Identify which cell holds the provided text, then report its (x, y) central coordinate. 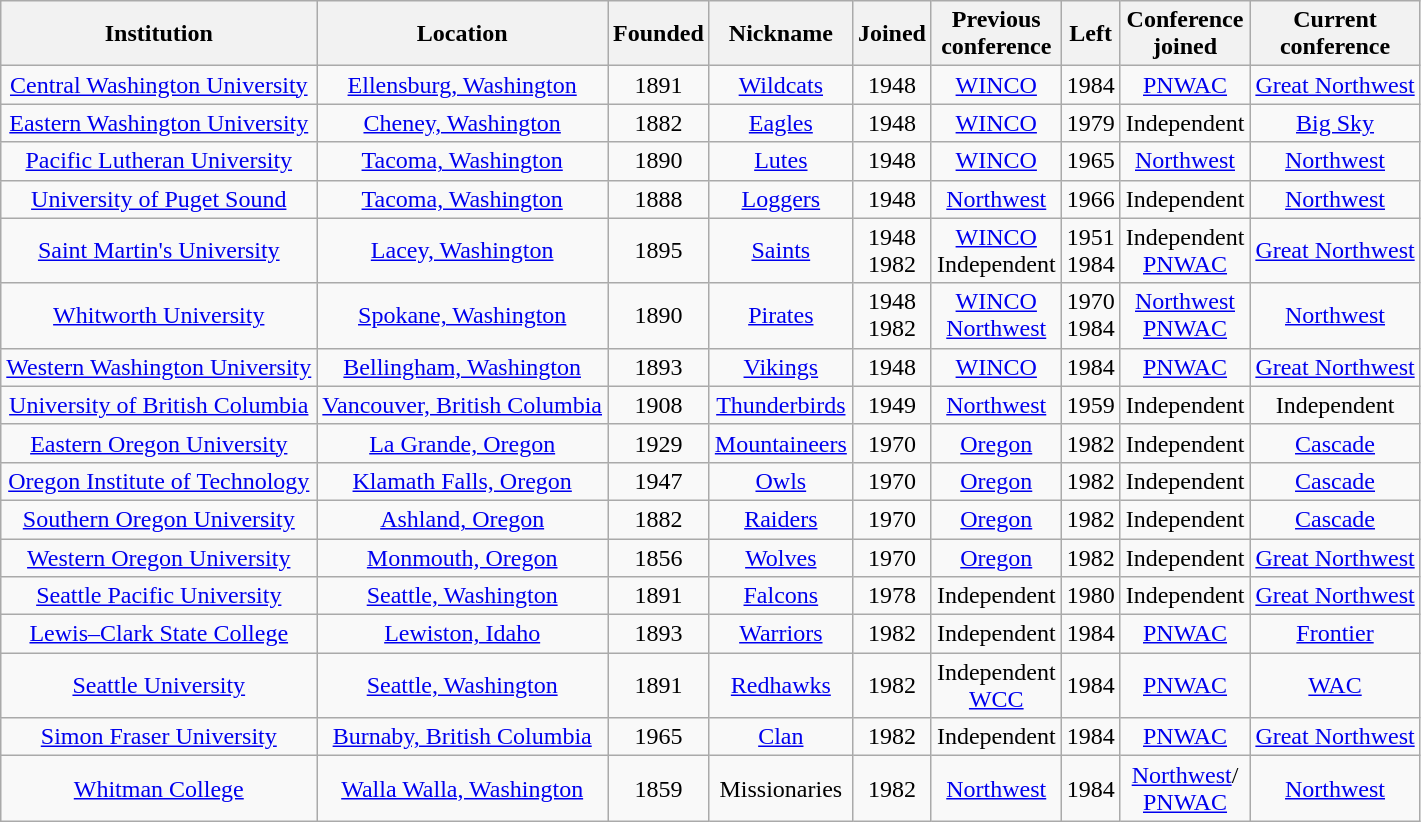
Lacey, Washington (462, 250)
Currentconference (1335, 34)
WINCOIndependent (996, 250)
IndependentPNWAC (1185, 250)
Conferencejoined (1185, 34)
Ellensburg, Washington (462, 85)
Pacific Lutheran University (159, 161)
1888 (659, 199)
Nickname (780, 34)
Whitman College (159, 788)
Seattle Pacific University (159, 596)
Whitworth University (159, 316)
Lutes (780, 161)
Northwest/PNWAC (1185, 788)
Saints (780, 250)
Lewiston, Idaho (462, 634)
Mountaineers (780, 443)
Walla Walla, Washington (462, 788)
Monmouth, Oregon (462, 557)
Eastern Washington University (159, 123)
Cheney, Washington (462, 123)
Big Sky (1335, 123)
1979 (1090, 123)
Burnaby, British Columbia (462, 737)
NorthwestPNWAC (1185, 316)
Lewis–Clark State College (159, 634)
Spokane, Washington (462, 316)
1859 (659, 788)
1980 (1090, 596)
WINCONorthwest (996, 316)
Pirates (780, 316)
Raiders (780, 519)
University of Puget Sound (159, 199)
Vikings (780, 367)
Redhawks (780, 686)
Left (1090, 34)
Falcons (780, 596)
1856 (659, 557)
19701984 (1090, 316)
Wildcats (780, 85)
Clan (780, 737)
Eastern Oregon University (159, 443)
19511984 (1090, 250)
1929 (659, 443)
Joined (892, 34)
University of British Columbia (159, 405)
WAC (1335, 686)
Thunderbirds (780, 405)
1895 (659, 250)
Previousconference (996, 34)
Wolves (780, 557)
1966 (1090, 199)
Ashland, Oregon (462, 519)
Founded (659, 34)
Bellingham, Washington (462, 367)
Warriors (780, 634)
Southern Oregon University (159, 519)
Institution (159, 34)
1959 (1090, 405)
Saint Martin's University (159, 250)
IndependentWCC (996, 686)
Frontier (1335, 634)
Owls (780, 481)
Western Washington University (159, 367)
Klamath Falls, Oregon (462, 481)
1949 (892, 405)
Missionaries (780, 788)
Seattle University (159, 686)
Vancouver, British Columbia (462, 405)
Loggers (780, 199)
1947 (659, 481)
La Grande, Oregon (462, 443)
Central Washington University (159, 85)
1908 (659, 405)
Oregon Institute of Technology (159, 481)
1978 (892, 596)
Simon Fraser University (159, 737)
Eagles (780, 123)
Location (462, 34)
Western Oregon University (159, 557)
